Determine the [x, y] coordinate at the center of the cell enclosing the given text.  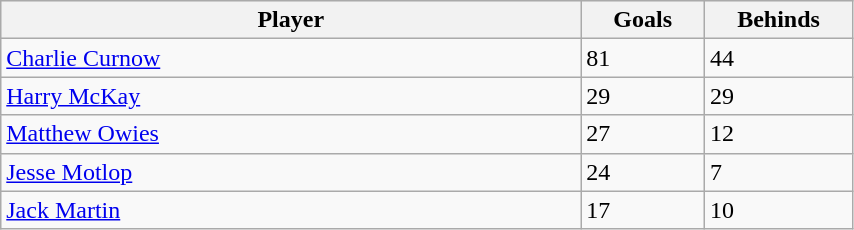
Charlie Curnow [291, 58]
24 [643, 172]
Behinds [779, 20]
81 [643, 58]
10 [779, 210]
Harry McKay [291, 96]
Jesse Motlop [291, 172]
Jack Martin [291, 210]
Player [291, 20]
17 [643, 210]
12 [779, 134]
Goals [643, 20]
27 [643, 134]
44 [779, 58]
Matthew Owies [291, 134]
7 [779, 172]
